Detect which cell encompasses the target text, then output its [x, y] center coordinate. 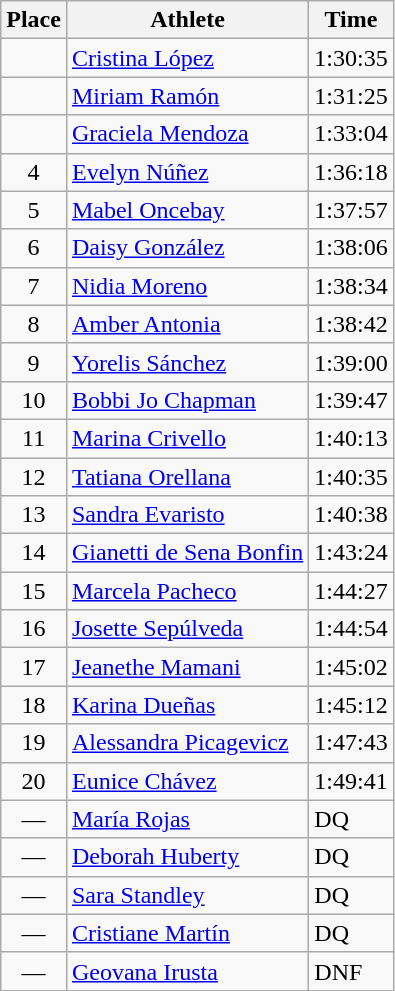
1:38:06 [351, 248]
15 [34, 591]
9 [34, 362]
20 [34, 781]
19 [34, 743]
1:44:54 [351, 629]
7 [34, 286]
13 [34, 515]
1:30:35 [351, 58]
1:47:43 [351, 743]
6 [34, 248]
18 [34, 705]
10 [34, 400]
1:38:42 [351, 324]
Mabel Oncebay [187, 210]
Daisy González [187, 248]
Cristiane Martín [187, 933]
1:45:12 [351, 705]
1:37:57 [351, 210]
1:38:34 [351, 286]
12 [34, 477]
1:40:38 [351, 515]
1:49:41 [351, 781]
Place [34, 20]
Alessandra Picagevicz [187, 743]
17 [34, 667]
1:40:35 [351, 477]
1:43:24 [351, 553]
Yorelis Sánchez [187, 362]
11 [34, 438]
Cristina López [187, 58]
Evelyn Núñez [187, 172]
Athlete [187, 20]
16 [34, 629]
1:33:04 [351, 134]
Amber Antonia [187, 324]
Geovana Irusta [187, 971]
1:40:13 [351, 438]
1:31:25 [351, 96]
4 [34, 172]
DNF [351, 971]
Marcela Pacheco [187, 591]
1:36:18 [351, 172]
Tatiana Orellana [187, 477]
1:45:02 [351, 667]
Miriam Ramón [187, 96]
1:39:00 [351, 362]
8 [34, 324]
Marina Crivello [187, 438]
Jeanethe Mamani [187, 667]
Bobbi Jo Chapman [187, 400]
Sara Standley [187, 895]
Graciela Mendoza [187, 134]
14 [34, 553]
1:39:47 [351, 400]
Josette Sepúlveda [187, 629]
Deborah Huberty [187, 857]
María Rojas [187, 819]
Nidia Moreno [187, 286]
1:44:27 [351, 591]
Karina Dueñas [187, 705]
Gianetti de Sena Bonfin [187, 553]
Sandra Evaristo [187, 515]
Eunice Chávez [187, 781]
Time [351, 20]
5 [34, 210]
